Scan for the cell matching the given text and deliver its (X, Y) coordinate at center. 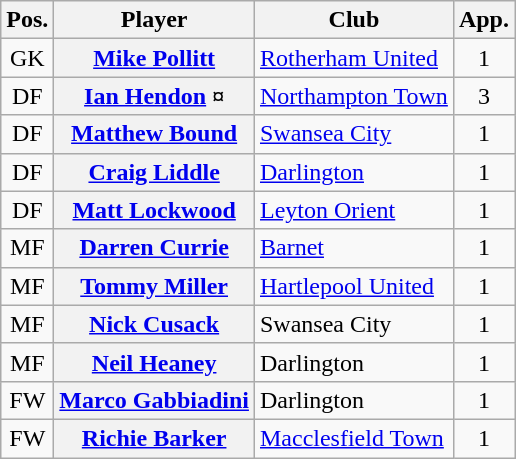
Matthew Bound (154, 134)
Marco Gabbiadini (154, 400)
Craig Liddle (154, 172)
Neil Heaney (154, 362)
Darren Currie (154, 248)
Pos. (28, 20)
Leyton Orient (354, 210)
GK (28, 58)
Tommy Miller (154, 286)
Macclesfield Town (354, 438)
3 (484, 96)
Rotherham United (354, 58)
Barnet (354, 248)
Player (154, 20)
Ian Hendon ¤ (154, 96)
Club (354, 20)
App. (484, 20)
Richie Barker (154, 438)
Mike Pollitt (154, 58)
Matt Lockwood (154, 210)
Hartlepool United (354, 286)
Northampton Town (354, 96)
Nick Cusack (154, 324)
